Find where the given text appears and provide that cell's center as [x, y] coordinate. 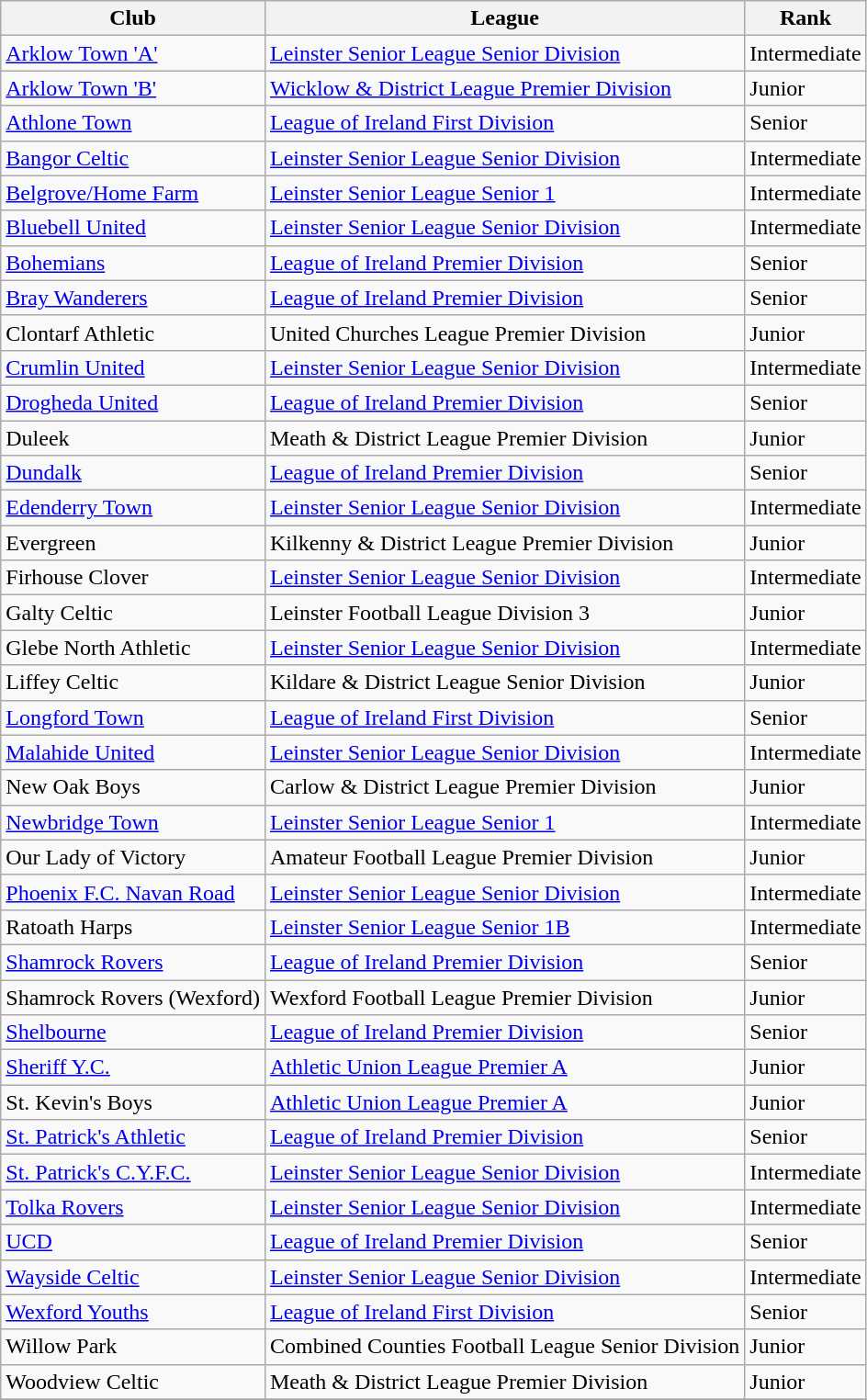
St. Kevin's Boys [133, 1102]
Kilkenny & District League Premier Division [504, 543]
Wexford Football League Premier Division [504, 997]
Wicklow & District League Premier Division [504, 88]
Drogheda United [133, 402]
Malahide United [133, 752]
St. Patrick's C.Y.F.C. [133, 1172]
Newbridge Town [133, 822]
Firhouse Clover [133, 578]
Arklow Town 'A' [133, 53]
Arklow Town 'B' [133, 88]
Combined Counties Football League Senior Division [504, 1347]
Clontarf Athletic [133, 333]
Galty Celtic [133, 613]
Our Lady of Victory [133, 857]
Bray Wanderers [133, 298]
Athlone Town [133, 123]
Leinster Senior League Senior 1B [504, 927]
Amateur Football League Premier Division [504, 857]
Wexford Youths [133, 1312]
Woodview Celtic [133, 1382]
Rank [805, 18]
UCD [133, 1242]
Edenderry Town [133, 508]
Wayside Celtic [133, 1277]
Bluebell United [133, 228]
Willow Park [133, 1347]
Phoenix F.C. Navan Road [133, 892]
New Oak Boys [133, 787]
Carlow & District League Premier Division [504, 787]
Bohemians [133, 263]
Duleek [133, 438]
Evergreen [133, 543]
Kildare & District League Senior Division [504, 683]
Shelbourne [133, 1033]
Glebe North Athletic [133, 648]
St. Patrick's Athletic [133, 1137]
Shamrock Rovers (Wexford) [133, 997]
Longford Town [133, 717]
Sheriff Y.C. [133, 1067]
Liffey Celtic [133, 683]
Leinster Football League Division 3 [504, 613]
United Churches League Premier Division [504, 333]
Belgrove/Home Farm [133, 193]
Crumlin United [133, 367]
Shamrock Rovers [133, 962]
Ratoath Harps [133, 927]
Bangor Celtic [133, 158]
Dundalk [133, 473]
League [504, 18]
Tolka Rovers [133, 1207]
Club [133, 18]
